Return [x, y] of the center of cell containing provided text 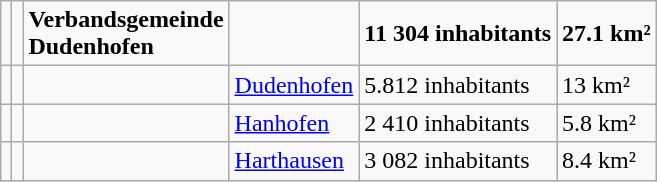
5.812 inhabitants [458, 85]
Verbandsgemeinde Dudenhofen [126, 34]
2 410 inhabitants [458, 123]
Dudenhofen [294, 85]
11 304 inhabitants [458, 34]
27.1 km² [607, 34]
8.4 km² [607, 161]
Harthausen [294, 161]
Hanhofen [294, 123]
3 082 inhabitants [458, 161]
13 km² [607, 85]
5.8 km² [607, 123]
